For the text-containing cell, return its midpoint in [X, Y] coordinate format. 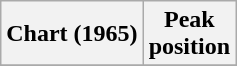
Chart (1965) [72, 34]
Peakposition [189, 34]
